Capture the cell that displays the provided text and extract its (X, Y) central coordinate. 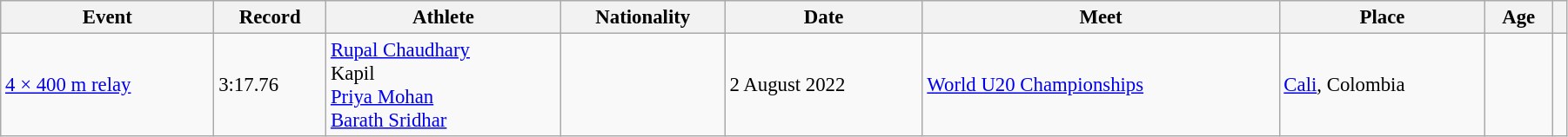
World U20 Championships (1101, 85)
4 × 400 m relay (108, 85)
Athlete (444, 17)
Age (1519, 17)
Nationality (642, 17)
Event (108, 17)
Cali, Colombia (1382, 85)
Rupal ChaudharyKapilPriya MohanBarath Sridhar (444, 85)
Place (1382, 17)
Meet (1101, 17)
3:17.76 (270, 85)
Date (823, 17)
2 August 2022 (823, 85)
Record (270, 17)
